Return the (x, y) coordinate for the center point of the cell that contains the specified text.  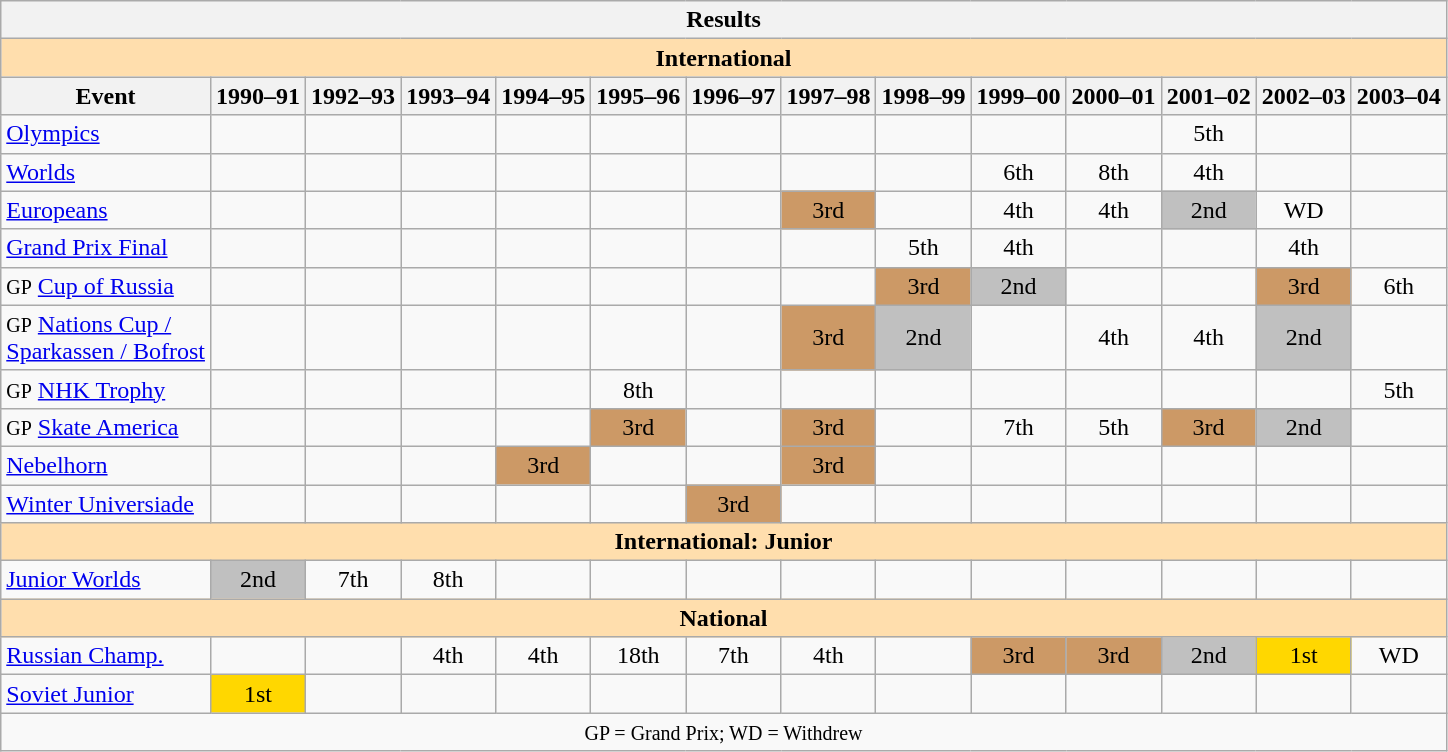
1999–00 (1018, 96)
Worlds (106, 172)
Europeans (106, 210)
GP NHK Trophy (106, 389)
GP = Grand Prix; WD = Withdrew (724, 732)
Soviet Junior (106, 694)
Junior Worlds (106, 580)
Nebelhorn (106, 465)
1996–97 (734, 96)
International (724, 58)
GP Skate America (106, 427)
1995–96 (638, 96)
Event (106, 96)
2002–03 (1304, 96)
1990–91 (258, 96)
2003–04 (1398, 96)
GP Nations Cup / Sparkassen / Bofrost (106, 338)
National (724, 618)
Grand Prix Final (106, 248)
1993–94 (448, 96)
1997–98 (828, 96)
Olympics (106, 134)
2000–01 (1114, 96)
Winter Universiade (106, 503)
1994–95 (544, 96)
1992–93 (354, 96)
2001–02 (1208, 96)
International: Junior (724, 542)
Results (724, 20)
Russian Champ. (106, 656)
1998–99 (924, 96)
18th (638, 656)
GP Cup of Russia (106, 286)
